Identify which cell holds the provided text, then report its [x, y] central coordinate. 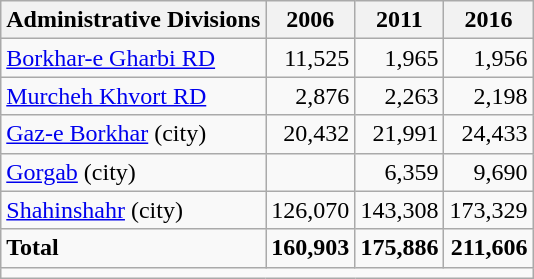
160,903 [310, 248]
2,263 [400, 96]
20,432 [310, 134]
2,198 [488, 96]
6,359 [400, 172]
2,876 [310, 96]
21,991 [400, 134]
126,070 [310, 210]
Borkhar-e Gharbi RD [134, 58]
Gaz-e Borkhar (city) [134, 134]
Murcheh Khvort RD [134, 96]
11,525 [310, 58]
Total [134, 248]
175,886 [400, 248]
1,965 [400, 58]
9,690 [488, 172]
24,433 [488, 134]
1,956 [488, 58]
2006 [310, 20]
2016 [488, 20]
Gorgab (city) [134, 172]
143,308 [400, 210]
Shahinshahr (city) [134, 210]
173,329 [488, 210]
Administrative Divisions [134, 20]
211,606 [488, 248]
2011 [400, 20]
